Return the (x, y) coordinate for the center point of the cell that contains the specified text.  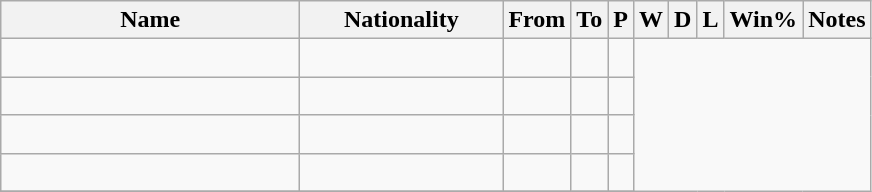
P (621, 20)
Win% (764, 20)
D (682, 20)
From (537, 20)
W (650, 20)
Nationality (402, 20)
Name (150, 20)
Notes (837, 20)
L (710, 20)
To (590, 20)
